Output the [X, Y] coordinate of the center of the cell containing the given text.  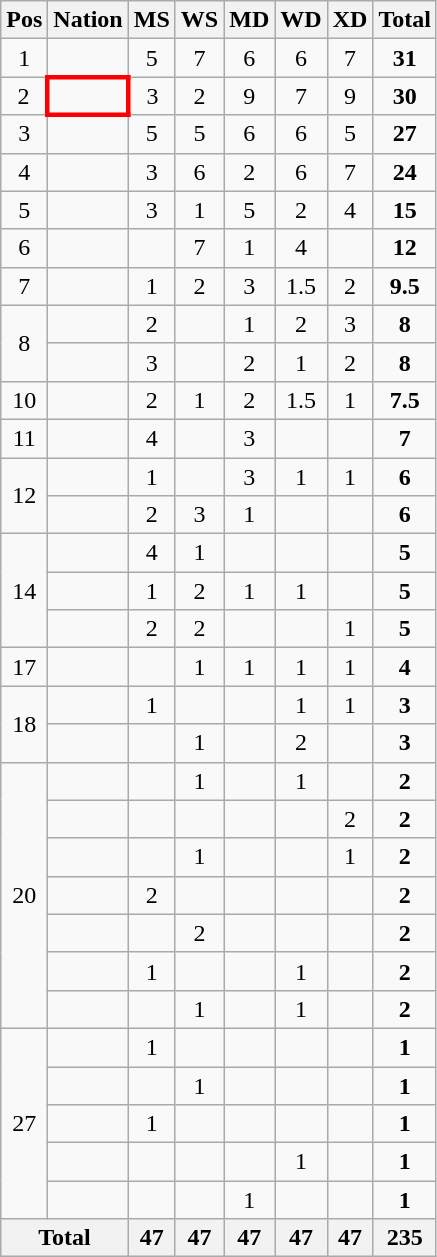
9.5 [405, 286]
18 [24, 724]
10 [24, 400]
15 [405, 210]
235 [405, 1238]
Nation [88, 20]
Pos [24, 20]
14 [24, 591]
24 [405, 172]
XD [350, 20]
WD [301, 20]
11 [24, 438]
WS [199, 20]
MS [152, 20]
17 [24, 667]
MD [250, 20]
30 [405, 96]
31 [405, 58]
7.5 [405, 400]
20 [24, 895]
